Pinpoint the cell where the given text exists, returning its [x, y] midpoint coordinate. 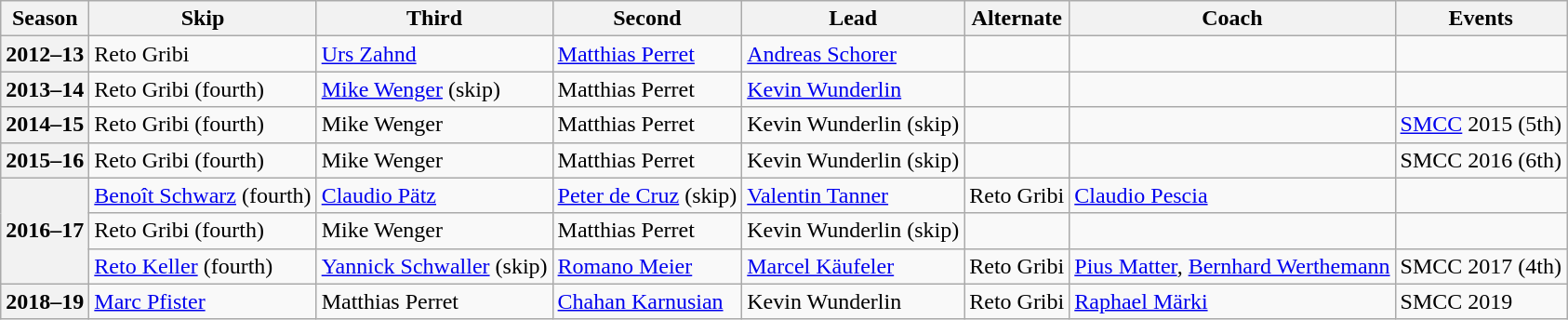
SMCC 2017 (4th) [1481, 266]
Marc Pfister [203, 301]
Skip [203, 19]
Valentin Tanner [854, 195]
Andreas Schorer [854, 54]
2014–15 [45, 125]
Reto Keller (fourth) [203, 266]
Marcel Käufeler [854, 266]
Yannick Schwaller (skip) [434, 266]
2018–19 [45, 301]
Claudio Pätz [434, 195]
Coach [1232, 19]
Romano Meier [647, 266]
Benoît Schwarz (fourth) [203, 195]
Season [45, 19]
2013–14 [45, 89]
2012–13 [45, 54]
Pius Matter, Bernhard Werthemann [1232, 266]
Mike Wenger (skip) [434, 89]
Claudio Pescia [1232, 195]
Chahan Karnusian [647, 301]
SMCC 2019 [1481, 301]
Third [434, 19]
SMCC 2016 (6th) [1481, 160]
2016–17 [45, 231]
SMCC 2015 (5th) [1481, 125]
Peter de Cruz (skip) [647, 195]
Lead [854, 19]
Second [647, 19]
Raphael Märki [1232, 301]
Events [1481, 19]
Urs Zahnd [434, 54]
2015–16 [45, 160]
Alternate [1017, 19]
